Detect which cell encompasses the target text, then output its (x, y) center coordinate. 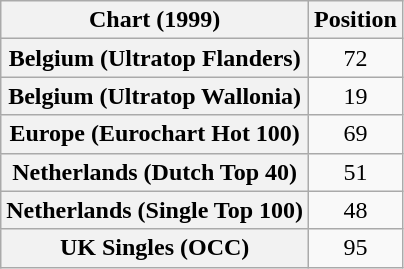
Belgium (Ultratop Flanders) (155, 58)
72 (356, 58)
Netherlands (Dutch Top 40) (155, 172)
UK Singles (OCC) (155, 248)
Europe (Eurochart Hot 100) (155, 134)
Chart (1999) (155, 20)
51 (356, 172)
48 (356, 210)
19 (356, 96)
95 (356, 248)
69 (356, 134)
Position (356, 20)
Netherlands (Single Top 100) (155, 210)
Belgium (Ultratop Wallonia) (155, 96)
